Return [x, y] of the center of cell containing provided text 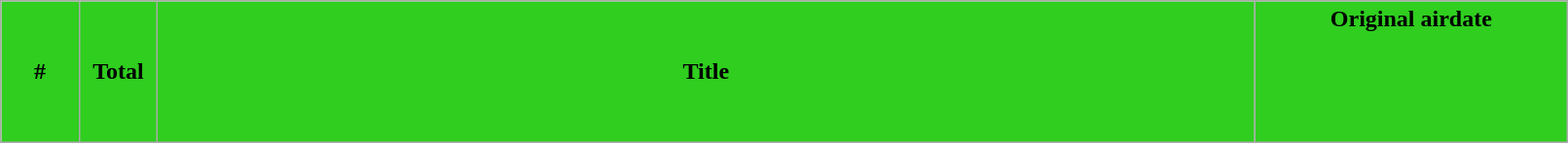
Title [707, 72]
Total [118, 72]
# [40, 72]
Original airdate [1411, 72]
